Scan for the cell matching the given text and deliver its (X, Y) coordinate at center. 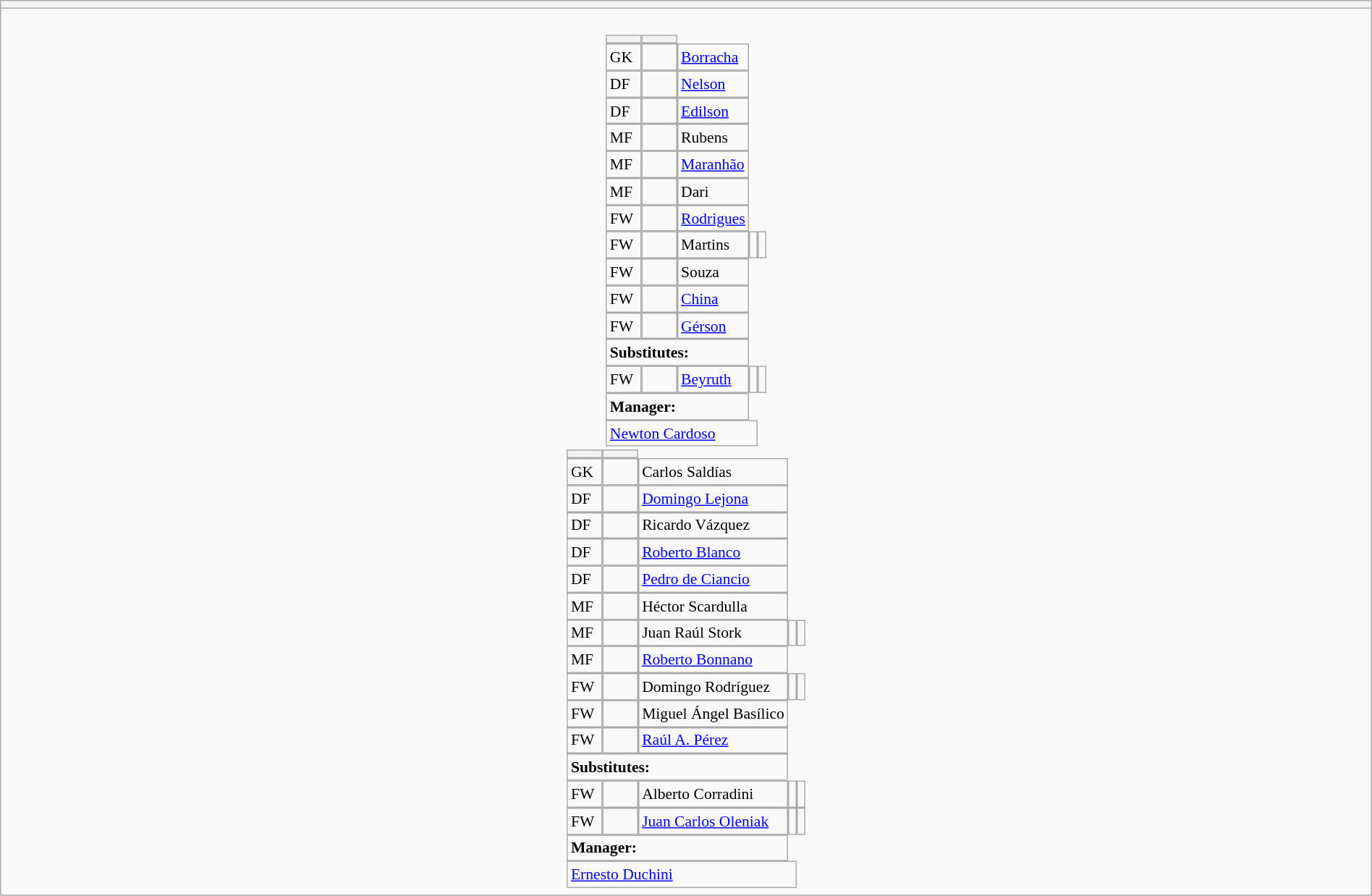
Borracha (713, 56)
Alberto Corradini (713, 795)
Ricardo Vázquez (713, 525)
Roberto Bonnano (713, 660)
Pedro de Ciancio (713, 579)
Souza (713, 272)
Raúl A. Pérez (713, 740)
Héctor Scardulla (713, 607)
Ernesto Duchini (682, 874)
Beyruth (713, 379)
Juan Raúl Stork (713, 633)
Edilson (713, 111)
Dari (713, 191)
Martins (713, 245)
Domingo Lejona (713, 498)
Roberto Blanco (713, 551)
Domingo Rodríguez (713, 686)
Maranhão (713, 165)
Newton Cardoso (682, 433)
Juan Carlos Oleniak (713, 821)
China (713, 298)
Carlos Saldías (713, 472)
Rodrigues (713, 219)
Miguel Ángel Basílico (713, 714)
Nelson (713, 84)
Gérson (713, 326)
Rubens (713, 138)
